Determine the (x, y) coordinate at the center of the cell enclosing the given text.  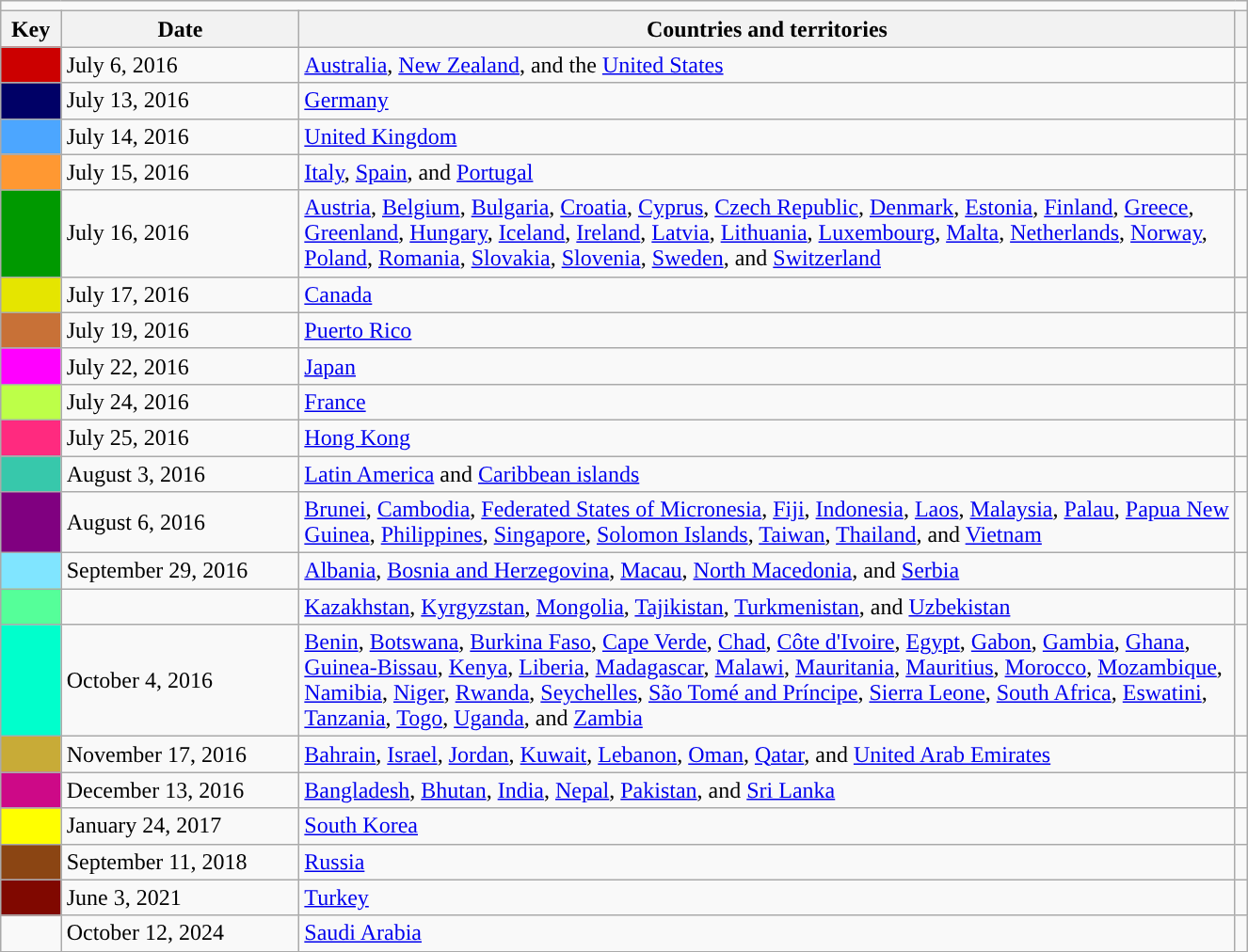
Hong Kong (767, 437)
July 25, 2016 (181, 437)
July 17, 2016 (181, 294)
January 24, 2017 (181, 826)
July 13, 2016 (181, 101)
Countries and territories (767, 29)
July 14, 2016 (181, 136)
Bahrain, Israel, Jordan, Kuwait, Lebanon, Oman, Qatar, and United Arab Emirates (767, 754)
Latin America and Caribbean islands (767, 473)
Date (181, 29)
November 17, 2016 (181, 754)
Italy, Spain, and Portugal (767, 172)
Puerto Rico (767, 330)
United Kingdom (767, 136)
Kazakhstan, Kyrgyzstan, Mongolia, Tajikistan, Turkmenistan, and Uzbekistan (767, 607)
July 15, 2016 (181, 172)
July 22, 2016 (181, 366)
Canada (767, 294)
Albania, Bosnia and Herzegovina, Macau, North Macedonia, and Serbia (767, 571)
September 11, 2018 (181, 862)
France (767, 402)
Saudi Arabia (767, 933)
Japan (767, 366)
July 19, 2016 (181, 330)
Turkey (767, 897)
June 3, 2021 (181, 897)
August 6, 2016 (181, 523)
October 12, 2024 (181, 933)
July 6, 2016 (181, 65)
Australia, New Zealand, and the United States (767, 65)
Germany (767, 101)
Russia (767, 862)
October 4, 2016 (181, 681)
September 29, 2016 (181, 571)
December 13, 2016 (181, 790)
Bangladesh, Bhutan, India, Nepal, Pakistan, and Sri Lanka (767, 790)
August 3, 2016 (181, 473)
Key (30, 29)
July 16, 2016 (181, 233)
July 24, 2016 (181, 402)
South Korea (767, 826)
